Provide the [X, Y] coordinate of the cell's center where the given text is located.  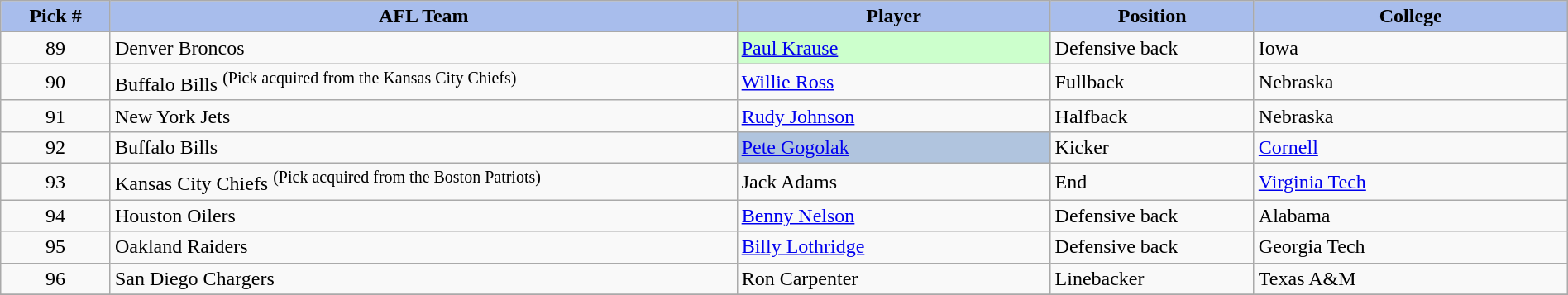
Oakland Raiders [423, 247]
Kansas City Chiefs (Pick acquired from the Boston Patriots) [423, 182]
New York Jets [423, 116]
92 [56, 147]
94 [56, 216]
Pete Gogolak [893, 147]
96 [56, 278]
Denver Broncos [423, 48]
San Diego Chargers [423, 278]
Halfback [1152, 116]
90 [56, 83]
Virginia Tech [1411, 182]
Position [1152, 17]
95 [56, 247]
Billy Lothridge [893, 247]
Houston Oilers [423, 216]
91 [56, 116]
AFL Team [423, 17]
Jack Adams [893, 182]
Buffalo Bills (Pick acquired from the Kansas City Chiefs) [423, 83]
Buffalo Bills [423, 147]
Cornell [1411, 147]
Texas A&M [1411, 278]
Ron Carpenter [893, 278]
Kicker [1152, 147]
93 [56, 182]
Willie Ross [893, 83]
College [1411, 17]
Benny Nelson [893, 216]
89 [56, 48]
End [1152, 182]
Iowa [1411, 48]
Paul Krause [893, 48]
Player [893, 17]
Pick # [56, 17]
Georgia Tech [1411, 247]
Fullback [1152, 83]
Linebacker [1152, 278]
Rudy Johnson [893, 116]
Alabama [1411, 216]
